Find where the given text appears and provide that cell's center as [X, Y] coordinate. 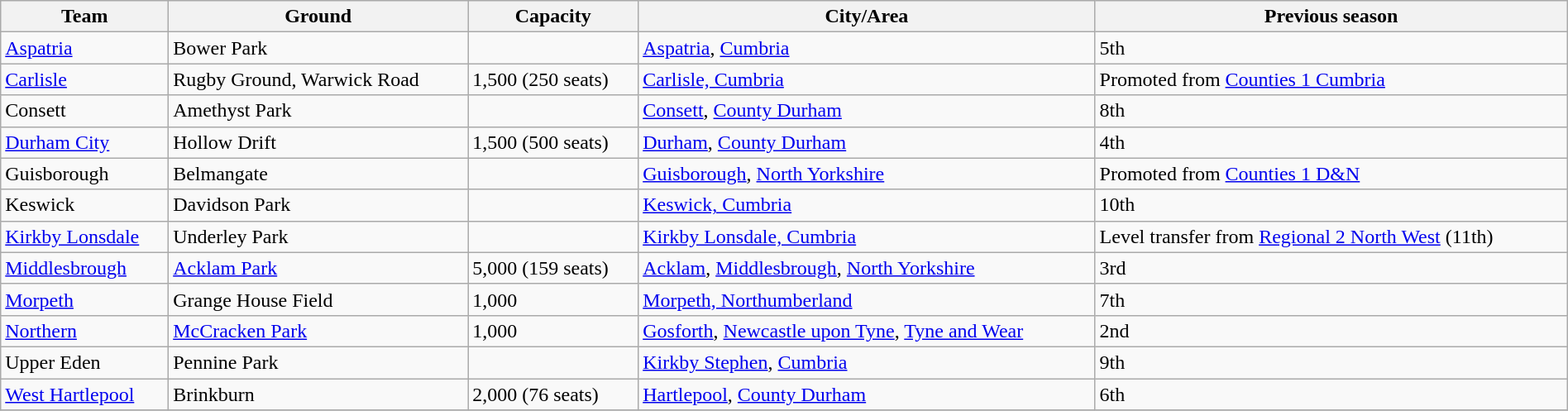
West Hartlepool [84, 394]
Davidson Park [318, 205]
Ground [318, 17]
5th [1331, 48]
Carlisle, Cumbria [867, 79]
Kirkby Lonsdale, Cumbria [867, 237]
Previous season [1331, 17]
Consett [84, 111]
Guisborough [84, 174]
2nd [1331, 331]
Guisborough, North Yorkshire [867, 174]
8th [1331, 111]
Kirkby Stephen, Cumbria [867, 362]
Keswick [84, 205]
Upper Eden [84, 362]
1,500 (250 seats) [553, 79]
Kirkby Lonsdale [84, 237]
9th [1331, 362]
Rugby Ground, Warwick Road [318, 79]
Morpeth [84, 299]
4th [1331, 142]
Belmangate [318, 174]
Underley Park [318, 237]
Promoted from Counties 1 D&N [1331, 174]
Brinkburn [318, 394]
Aspatria [84, 48]
Aspatria, Cumbria [867, 48]
10th [1331, 205]
Durham City [84, 142]
Middlesbrough [84, 268]
McCracken Park [318, 331]
Grange House Field [318, 299]
Consett, County Durham [867, 111]
2,000 (76 seats) [553, 394]
Hartlepool, County Durham [867, 394]
Carlisle [84, 79]
Promoted from Counties 1 Cumbria [1331, 79]
Northern [84, 331]
Durham, County Durham [867, 142]
3rd [1331, 268]
City/Area [867, 17]
Morpeth, Northumberland [867, 299]
Gosforth, Newcastle upon Tyne, Tyne and Wear [867, 331]
7th [1331, 299]
Pennine Park [318, 362]
Acklam, Middlesbrough, North Yorkshire [867, 268]
Hollow Drift [318, 142]
5,000 (159 seats) [553, 268]
Amethyst Park [318, 111]
Level transfer from Regional 2 North West (11th) [1331, 237]
Capacity [553, 17]
Keswick, Cumbria [867, 205]
Bower Park [318, 48]
Acklam Park [318, 268]
6th [1331, 394]
Team [84, 17]
1,500 (500 seats) [553, 142]
